Determine the [x, y] coordinate at the center of the cell enclosing the given text.  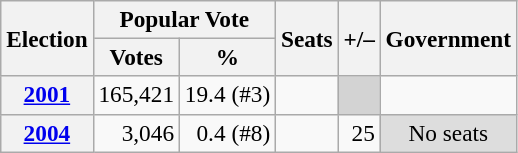
2001 [47, 95]
+/– [359, 38]
19.4 (#3) [227, 95]
Popular Vote [184, 19]
Election [47, 38]
Seats [308, 38]
% [227, 57]
2004 [47, 133]
Government [448, 38]
25 [359, 133]
165,421 [136, 95]
No seats [448, 133]
0.4 (#8) [227, 133]
3,046 [136, 133]
Votes [136, 57]
